Output the (x, y) coordinate of the center of the cell containing the given text.  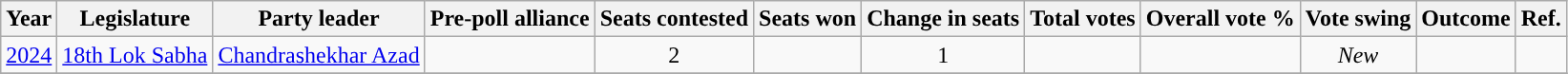
2 (674, 55)
1 (943, 55)
Overall vote % (1220, 19)
Seats contested (674, 19)
Total votes (1083, 19)
Ref. (1540, 19)
New (1358, 55)
Outcome (1466, 19)
Year (29, 19)
Vote swing (1358, 19)
Change in seats (943, 19)
18th Lok Sabha (136, 55)
Seats won (807, 19)
Chandrashekhar Azad (319, 55)
Legislature (136, 19)
2024 (29, 55)
Party leader (319, 19)
Pre-poll alliance (510, 19)
